From the cell containing the given text, extract its center point as [X, Y] coordinate. 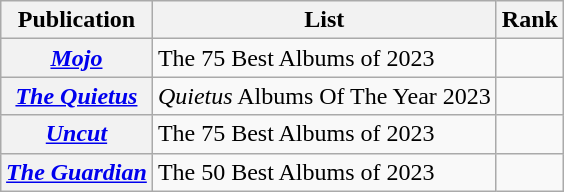
The Guardian [77, 172]
Mojo [77, 58]
The Quietus [77, 96]
Quietus Albums Of The Year 2023 [324, 96]
List [324, 20]
Uncut [77, 134]
Rank [530, 20]
The 50 Best Albums of 2023 [324, 172]
Publication [77, 20]
